Return the [x, y] coordinate for the center point of the cell that contains the specified text.  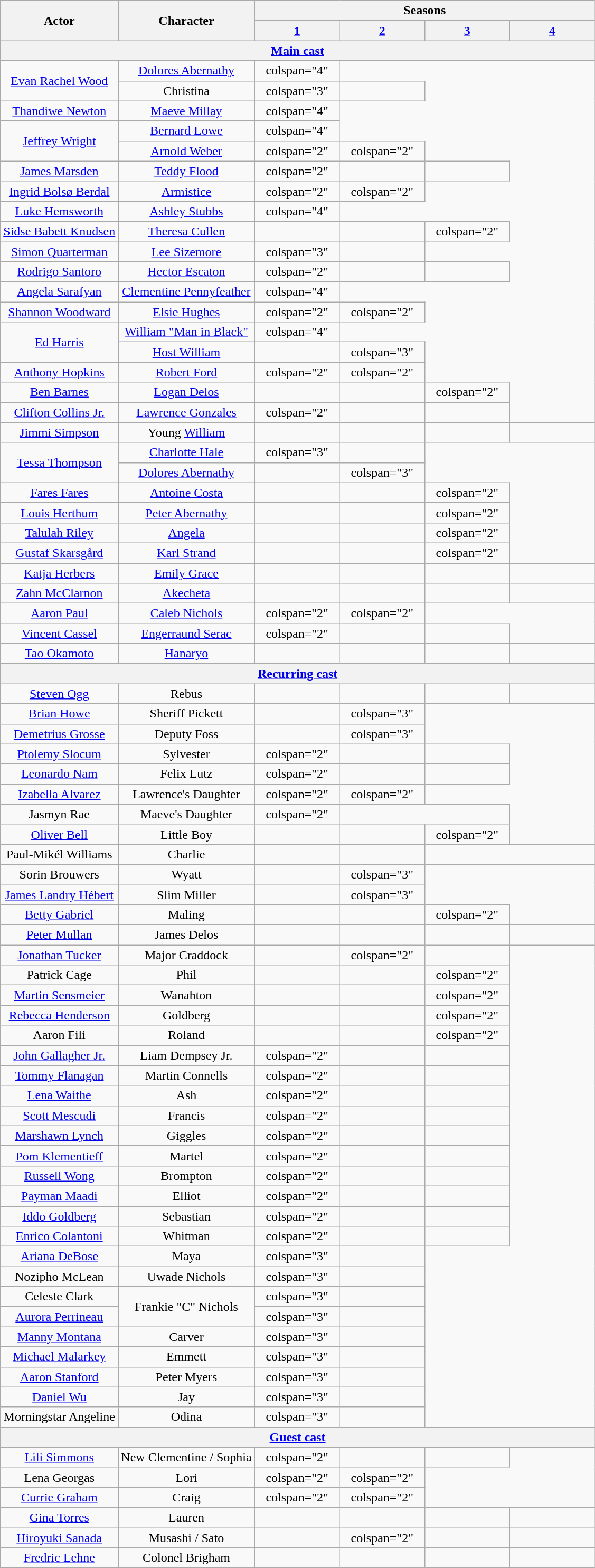
Anthony Hopkins [59, 372]
Jimmi Simpson [59, 432]
Gustaf Skarsgård [59, 553]
Talulah Riley [59, 533]
Clementine Pennyfeather [186, 292]
Marshawn Lynch [59, 1136]
Teddy Flood [186, 171]
Wanahton [186, 995]
Ash [186, 1095]
James Landry Hébert [59, 895]
Lena Waithe [59, 1095]
Slim Miller [186, 895]
Armistice [186, 191]
Akecheta [186, 593]
Martel [186, 1156]
Lili Simmons [59, 1457]
Louis Herthum [59, 513]
Fares Fares [59, 493]
Izabella Alvarez [59, 794]
Ptolemy Slocum [59, 754]
Elliot [186, 1196]
Paul-Mikél Williams [59, 854]
3 [467, 31]
Francis [186, 1116]
Deputy Foss [186, 734]
Lauren [186, 1517]
4 [552, 31]
Sorin Brouwers [59, 874]
James Marsden [59, 171]
Lori [186, 1477]
Felix Lutz [186, 774]
Bernard Lowe [186, 131]
Engerraund Serac [186, 634]
Sebastian [186, 1216]
Zahn McClarnon [59, 593]
Ed Harris [59, 342]
Brompton [186, 1176]
Leonardo Nam [59, 774]
Enrico Colantoni [59, 1236]
Celeste Clark [59, 1297]
Angela [186, 533]
Maeve's Daughter [186, 814]
Brian Howe [59, 714]
Karl Strand [186, 553]
Tao Okamoto [59, 654]
Host William [186, 352]
Robert Ford [186, 372]
Katja Herbers [59, 573]
Lawrence's Daughter [186, 794]
Thandiwe Newton [59, 111]
Sidse Babett Knudsen [59, 231]
Daniel Wu [59, 1397]
Morningstar Angeline [59, 1417]
Patrick Cage [59, 975]
James Delos [186, 935]
Aaron Stanford [59, 1377]
Guest cast [298, 1437]
Whitman [186, 1236]
Craig [186, 1497]
Currie Graham [59, 1497]
Maling [186, 915]
Arnold Weber [186, 151]
Hiroyuki Sanada [59, 1538]
Maya [186, 1257]
Gina Torres [59, 1517]
Carver [186, 1337]
Peter Abernathy [186, 513]
Christina [186, 91]
Emmett [186, 1357]
Charlie [186, 854]
Clifton Collins Jr. [59, 412]
Little Boy [186, 834]
Oliver Bell [59, 834]
Uwade Nichols [186, 1277]
Frankie "C" Nichols [186, 1307]
Liam Dempsey Jr. [186, 1055]
Goldberg [186, 1015]
Giggles [186, 1136]
Ingrid Bolsø Berdal [59, 191]
Jeffrey Wright [59, 141]
Lee Sizemore [186, 252]
Sheriff Pickett [186, 714]
Pom Klementieff [59, 1156]
Aurora Perrineau [59, 1317]
Seasons [424, 11]
Rebecca Henderson [59, 1015]
Elsie Hughes [186, 312]
Maeve Millay [186, 111]
Martin Connells [186, 1075]
New Clementine / Sophia [186, 1457]
Steven Ogg [59, 694]
Martin Sensmeier [59, 995]
Russell Wong [59, 1176]
Aaron Paul [59, 613]
Lawrence Gonzales [186, 412]
Demetrius Grosse [59, 734]
Ashley Stubbs [186, 211]
Jay [186, 1397]
Recurring cast [298, 674]
Peter Mullan [59, 935]
Odina [186, 1417]
Young William [186, 432]
Logan Delos [186, 392]
Charlotte Hale [186, 452]
Emily Grace [186, 573]
Rodrigo Santoro [59, 272]
Ben Barnes [59, 392]
Scott Mescudi [59, 1116]
Character [186, 21]
Simon Quarterman [59, 252]
Phil [186, 975]
Manny Montana [59, 1337]
Colonel Brigham [186, 1558]
Angela Sarafyan [59, 292]
Jasmyn Rae [59, 814]
Hector Escaton [186, 272]
Ariana DeBose [59, 1257]
Lena Georgas [59, 1477]
Main cast [298, 51]
Michael Malarkey [59, 1357]
Vincent Cassel [59, 634]
Roland [186, 1035]
Theresa Cullen [186, 231]
Fredric Lehne [59, 1558]
Peter Myers [186, 1377]
Iddo Goldberg [59, 1216]
Antoine Costa [186, 493]
Hanaryo [186, 654]
Betty Gabriel [59, 915]
Tessa Thompson [59, 462]
Jonathan Tucker [59, 955]
Shannon Woodward [59, 312]
Caleb Nichols [186, 613]
Actor [59, 21]
2 [382, 31]
Payman Maadi [59, 1196]
Aaron Fili [59, 1035]
Nozipho McLean [59, 1277]
Luke Hemsworth [59, 211]
Wyatt [186, 874]
Major Craddock [186, 955]
Sylvester [186, 754]
Evan Rachel Wood [59, 81]
John Gallagher Jr. [59, 1055]
1 [297, 31]
Musashi / Sato [186, 1538]
Tommy Flanagan [59, 1075]
William "Man in Black" [186, 332]
Rebus [186, 694]
